Scan for the cell matching the given text and deliver its (X, Y) coordinate at center. 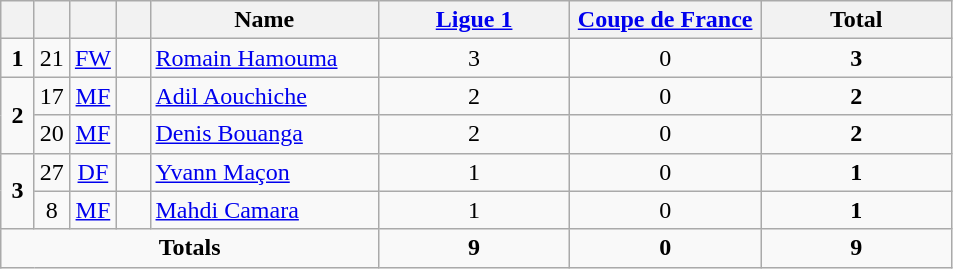
DF (92, 172)
Coupe de France (666, 20)
Mahdi Camara (264, 210)
27 (52, 172)
Denis Bouanga (264, 134)
Ligue 1 (474, 20)
Name (264, 20)
Adil Aouchiche (264, 96)
20 (52, 134)
21 (52, 58)
Total (856, 20)
8 (52, 210)
FW (92, 58)
Romain Hamouma (264, 58)
17 (52, 96)
Yvann Maçon (264, 172)
Totals (190, 248)
